Detect which cell encompasses the target text, then output its [X, Y] center coordinate. 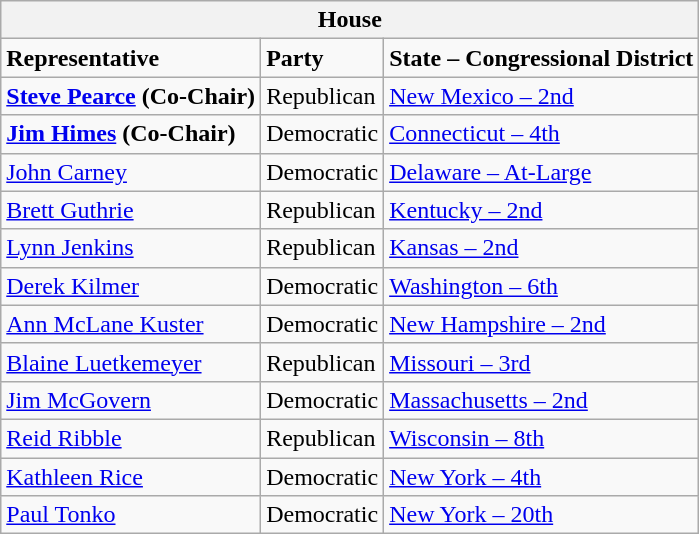
John Carney [131, 172]
Jim Himes (Co-Chair) [131, 134]
Representative [131, 58]
Kentucky – 2nd [542, 210]
Missouri – 3rd [542, 362]
Steve Pearce (Co-Chair) [131, 96]
New York – 20th [542, 515]
Brett Guthrie [131, 210]
Wisconsin – 8th [542, 438]
Kansas – 2nd [542, 248]
Derek Kilmer [131, 286]
Ann McLane Kuster [131, 324]
State – Congressional District [542, 58]
Kathleen Rice [131, 477]
New York – 4th [542, 477]
House [350, 20]
Washington – 6th [542, 286]
Delaware – At-Large [542, 172]
Connecticut – 4th [542, 134]
New Mexico – 2nd [542, 96]
Paul Tonko [131, 515]
Reid Ribble [131, 438]
Lynn Jenkins [131, 248]
Party [322, 58]
New Hampshire – 2nd [542, 324]
Blaine Luetkemeyer [131, 362]
Jim McGovern [131, 400]
Massachusetts – 2nd [542, 400]
